Find where the given text appears and provide that cell's center as [x, y] coordinate. 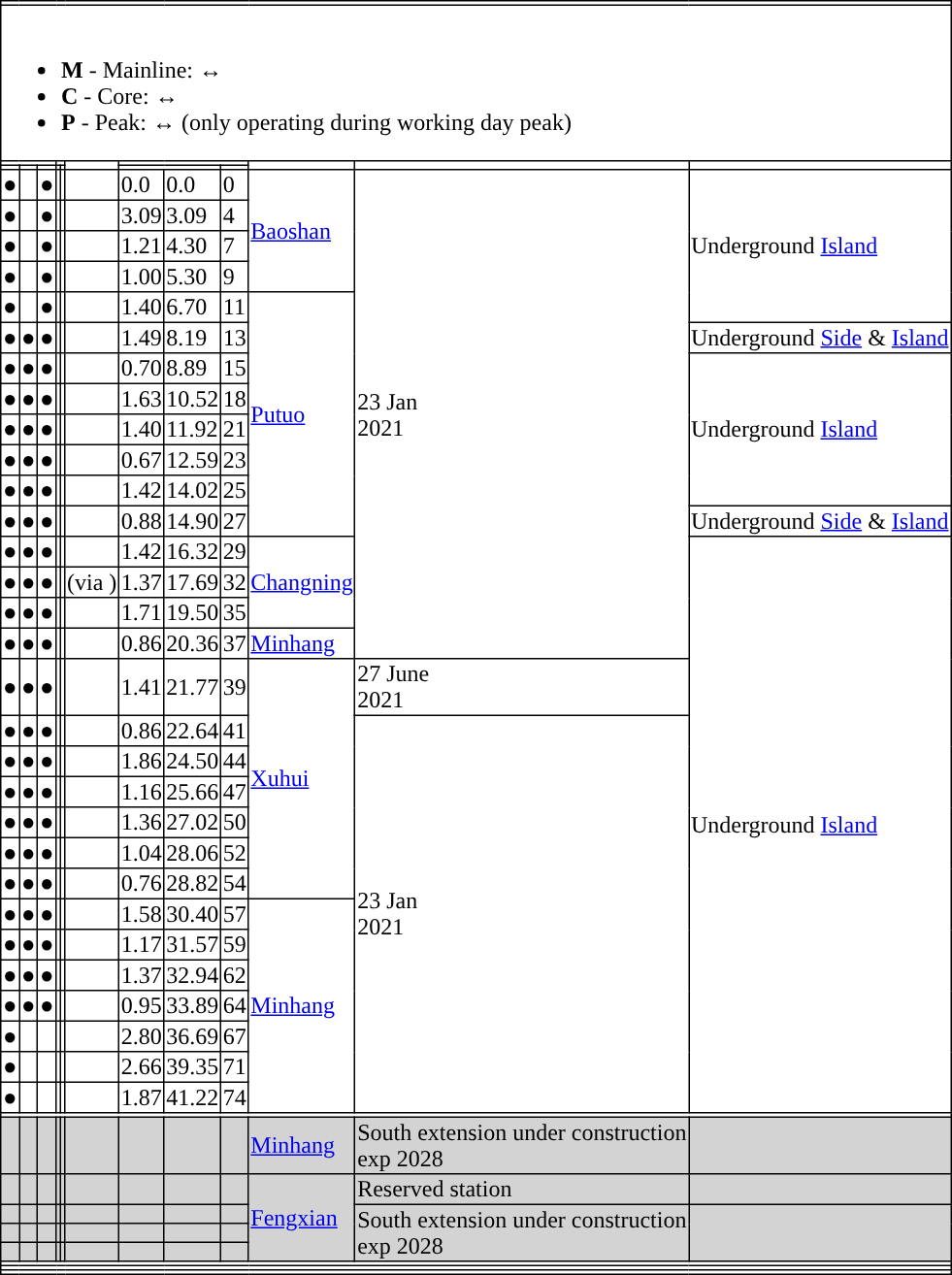
1.17 [142, 945]
20.36 [192, 643]
18 [235, 399]
1.41 [142, 687]
64 [235, 1006]
28.82 [192, 884]
74 [235, 1097]
59 [235, 945]
1.04 [142, 853]
13 [235, 338]
0.76 [142, 884]
57 [235, 914]
22.64 [192, 731]
39.35 [192, 1067]
(via ) [92, 582]
1.86 [142, 762]
31.57 [192, 945]
50 [235, 823]
28.06 [192, 853]
15 [235, 369]
1.71 [142, 613]
30.40 [192, 914]
Putuo [302, 414]
1.63 [142, 399]
52 [235, 853]
35 [235, 613]
16.32 [192, 552]
8.19 [192, 338]
M - Mainline: ↔ C - Core: ↔ P - Peak: ↔ (only operating during working day peak) [476, 82]
0.67 [142, 460]
1.87 [142, 1097]
11.92 [192, 430]
67 [235, 1036]
33.89 [192, 1006]
Changning [302, 582]
2.66 [142, 1067]
0 [235, 185]
2.80 [142, 1036]
54 [235, 884]
1.21 [142, 246]
27 [235, 521]
1.58 [142, 914]
Fengxian [302, 1218]
37 [235, 643]
5.30 [192, 277]
14.02 [192, 491]
1.00 [142, 277]
6.70 [192, 308]
7 [235, 246]
0.95 [142, 1006]
24.50 [192, 762]
71 [235, 1067]
0.88 [142, 521]
27 June 2021 [522, 687]
17.69 [192, 582]
27.02 [192, 823]
19.50 [192, 613]
32.94 [192, 975]
Reserved station [522, 1190]
23 [235, 460]
0.70 [142, 369]
36.69 [192, 1036]
41 [235, 731]
25 [235, 491]
12.59 [192, 460]
44 [235, 762]
Xuhui [302, 779]
21.77 [192, 687]
29 [235, 552]
9 [235, 277]
Baoshan [302, 231]
62 [235, 975]
4.30 [192, 246]
39 [235, 687]
14.90 [192, 521]
32 [235, 582]
8.89 [192, 369]
11 [235, 308]
1.49 [142, 338]
21 [235, 430]
47 [235, 792]
1.36 [142, 823]
41.22 [192, 1097]
10.52 [192, 399]
4 [235, 215]
25.66 [192, 792]
1.16 [142, 792]
